Detect which cell encompasses the target text, then output its (X, Y) center coordinate. 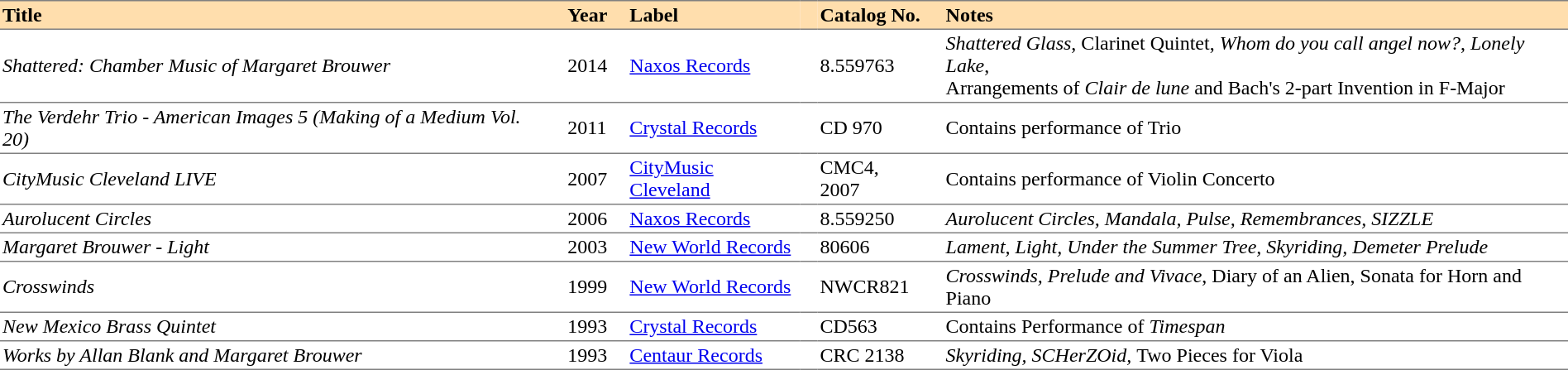
CD563 (872, 327)
8.559763 (872, 66)
1999 (587, 287)
CityMusic Cleveland LIVE (274, 180)
Contains Performance of Timespan (1255, 327)
The Verdehr Trio - American Images 5 (Making of a Medium Vol. 20) (274, 128)
Centaur Records (713, 355)
Shattered: Chamber Music of Margaret Brouwer (274, 66)
Shattered Glass, Clarinet Quintet, Whom do you call angel now?, Lonely Lake, Arrangements of Clair de lune and Bach's 2-part Invention in F-Major (1255, 66)
Lament, Light, Under the Summer Tree, Skyriding, Demeter Prelude (1255, 247)
Catalog No. (872, 15)
New Mexico Brass Quintet (274, 327)
CRC 2138 (872, 355)
Crosswinds, Prelude and Vivace, Diary of an Alien, Sonata for Horn and Piano (1255, 287)
Year (587, 15)
CD 970 (872, 128)
Notes (1255, 15)
Title (274, 15)
NWCR821 (872, 287)
Margaret Brouwer - Light (274, 247)
8.559250 (872, 219)
80606 (872, 247)
2006 (587, 219)
Aurolucent Circles, Mandala, Pulse, Remembrances, SIZZLE (1255, 219)
CityMusic Cleveland (713, 180)
2007 (587, 180)
Label (713, 15)
2003 (587, 247)
2014 (587, 66)
Skyriding, SCHerZOid, Two Pieces for Viola (1255, 355)
Contains performance of Trio (1255, 128)
Aurolucent Circles (274, 219)
CMC4, 2007 (872, 180)
Crosswinds (274, 287)
Contains performance of Violin Concerto (1255, 180)
2011 (587, 128)
Works by Allan Blank and Margaret Brouwer (274, 355)
